Detect which cell encompasses the target text, then output its [x, y] center coordinate. 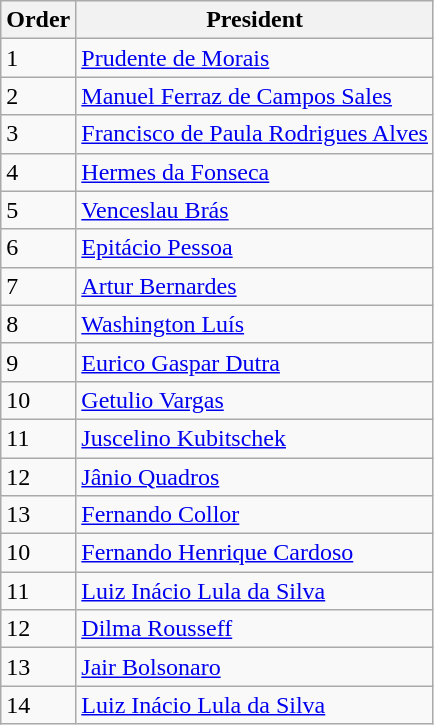
Fernando Henrique Cardoso [255, 553]
4 [38, 172]
Artur Bernardes [255, 286]
Jânio Quadros [255, 477]
Eurico Gaspar Dutra [255, 362]
Washington Luís [255, 324]
Order [38, 20]
Venceslau Brás [255, 210]
1 [38, 58]
President [255, 20]
Jair Bolsonaro [255, 667]
Epitácio Pessoa [255, 248]
9 [38, 362]
Getulio Vargas [255, 400]
7 [38, 286]
Prudente de Morais [255, 58]
8 [38, 324]
Fernando Collor [255, 515]
2 [38, 96]
Juscelino Kubitschek [255, 438]
Hermes da Fonseca [255, 172]
5 [38, 210]
Dilma Rousseff [255, 629]
6 [38, 248]
Manuel Ferraz de Campos Sales [255, 96]
3 [38, 134]
14 [38, 705]
Francisco de Paula Rodrigues Alves [255, 134]
